Determine the (X, Y) coordinate at the center of the cell enclosing the given text.  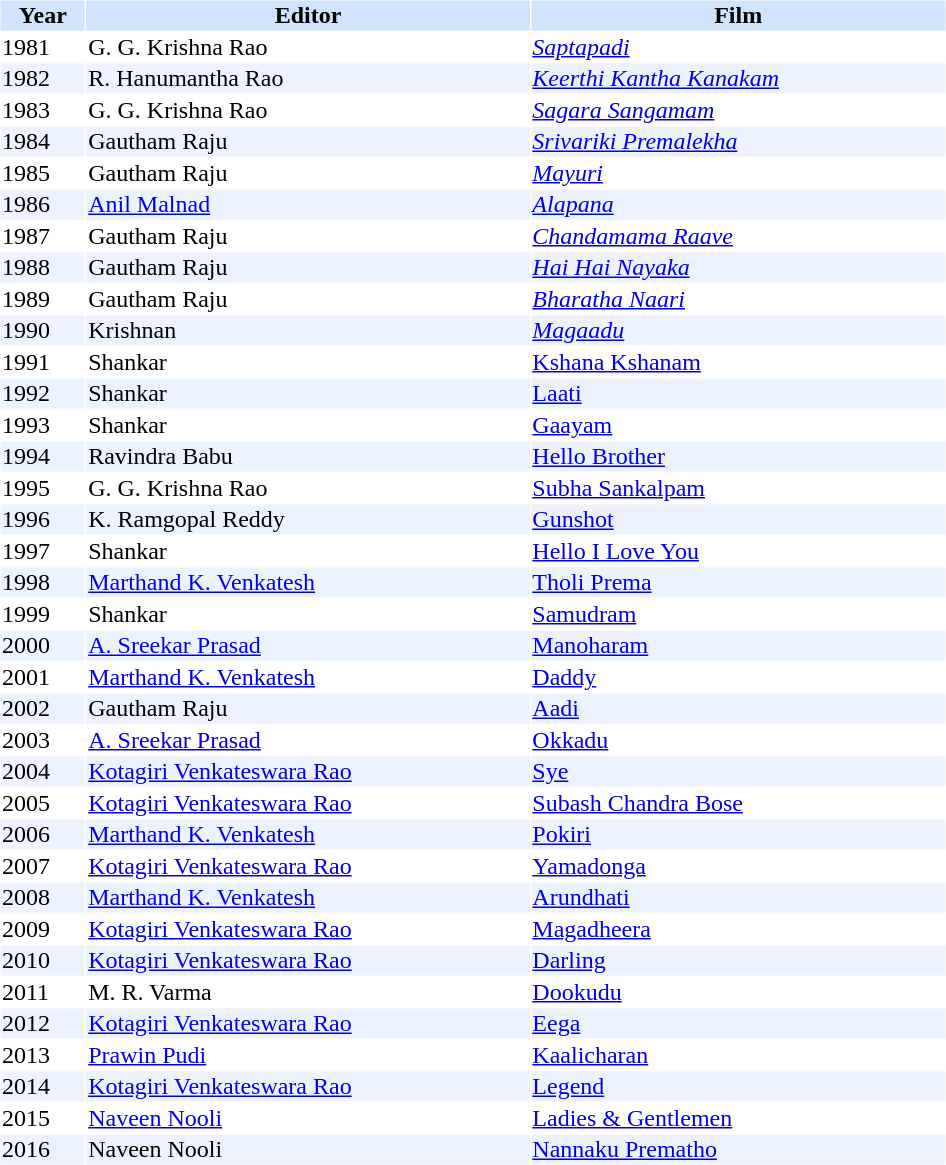
1989 (42, 299)
2006 (42, 835)
M. R. Varma (308, 992)
K. Ramgopal Reddy (308, 519)
2009 (42, 929)
Gunshot (738, 519)
Prawin Pudi (308, 1055)
Okkadu (738, 740)
Arundhati (738, 897)
2015 (42, 1118)
2005 (42, 803)
1991 (42, 362)
1995 (42, 488)
Magadheera (738, 929)
Bharatha Naari (738, 299)
1986 (42, 205)
Subha Sankalpam (738, 488)
Samudram (738, 614)
2007 (42, 866)
1990 (42, 331)
Sye (738, 771)
Darling (738, 961)
Hai Hai Nayaka (738, 267)
Pokiri (738, 835)
2010 (42, 961)
1998 (42, 583)
2001 (42, 677)
2002 (42, 709)
1994 (42, 457)
1983 (42, 110)
Yamadonga (738, 866)
1982 (42, 79)
Anil Malnad (308, 205)
Legend (738, 1087)
Magaadu (738, 331)
1984 (42, 141)
2012 (42, 1023)
Eega (738, 1023)
Laati (738, 393)
1999 (42, 614)
2003 (42, 740)
Hello Brother (738, 457)
Saptapadi (738, 47)
Daddy (738, 677)
2013 (42, 1055)
Chandamama Raave (738, 236)
1987 (42, 236)
Tholi Prema (738, 583)
1997 (42, 551)
Nannaku Prematho (738, 1149)
Keerthi Kantha Kanakam (738, 79)
1996 (42, 519)
2000 (42, 645)
Ravindra Babu (308, 457)
Gaayam (738, 425)
Kaalicharan (738, 1055)
2011 (42, 992)
1993 (42, 425)
Kshana Kshanam (738, 362)
2008 (42, 897)
1981 (42, 47)
1988 (42, 267)
Year (42, 15)
R. Hanumantha Rao (308, 79)
Mayuri (738, 173)
2016 (42, 1149)
Dookudu (738, 992)
Sagara Sangamam (738, 110)
Subash Chandra Bose (738, 803)
Ladies & Gentlemen (738, 1118)
2014 (42, 1087)
Hello I Love You (738, 551)
2004 (42, 771)
Manoharam (738, 645)
Alapana (738, 205)
Srivariki Premalekha (738, 141)
Krishnan (308, 331)
1992 (42, 393)
Aadi (738, 709)
Editor (308, 15)
Film (738, 15)
1985 (42, 173)
